Extract the [x, y] coordinate from the center of the cell holding the provided text.  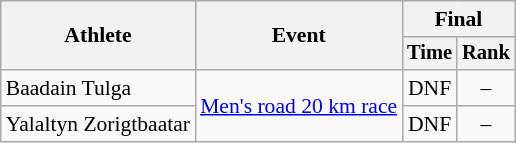
Final [458, 19]
Baadain Tulga [98, 88]
Time [430, 54]
Men's road 20 km race [298, 106]
Event [298, 36]
Rank [486, 54]
Yalaltyn Zorigtbaatar [98, 124]
Athlete [98, 36]
